Pinpoint the cell where the given text exists, returning its (x, y) midpoint coordinate. 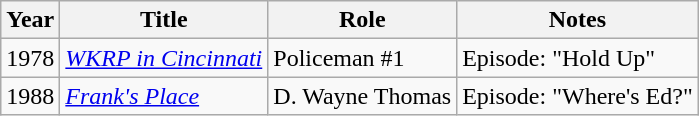
WKRP in Cincinnati (164, 58)
D. Wayne Thomas (362, 96)
Policeman #1 (362, 58)
Title (164, 20)
Episode: "Hold Up" (578, 58)
1978 (30, 58)
Year (30, 20)
Role (362, 20)
Episode: "Where's Ed?" (578, 96)
Frank's Place (164, 96)
Notes (578, 20)
1988 (30, 96)
